From the cell containing the given text, extract its center point as [X, Y] coordinate. 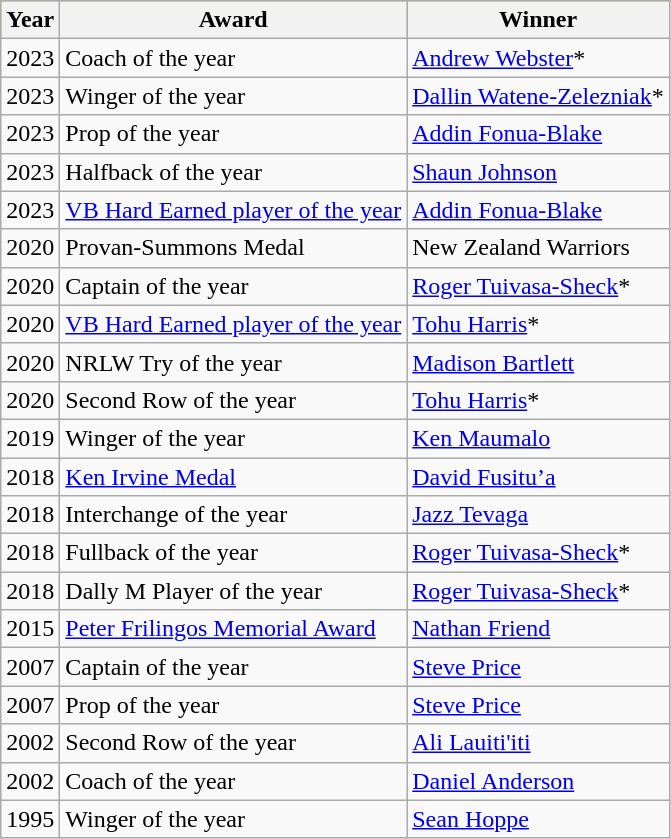
Year [30, 20]
David Fusitu’a [538, 477]
NRLW Try of the year [234, 362]
2019 [30, 438]
Sean Hoppe [538, 819]
New Zealand Warriors [538, 248]
Shaun Johnson [538, 172]
Ken Irvine Medal [234, 477]
2015 [30, 629]
Madison Bartlett [538, 362]
Halfback of the year [234, 172]
Peter Frilingos Memorial Award [234, 629]
Nathan Friend [538, 629]
Ken Maumalo [538, 438]
Dally M Player of the year [234, 591]
Winner [538, 20]
Award [234, 20]
Fullback of the year [234, 553]
Dallin Watene-Zelezniak* [538, 96]
Jazz Tevaga [538, 515]
Ali Lauiti'iti [538, 743]
1995 [30, 819]
Andrew Webster* [538, 58]
Daniel Anderson [538, 781]
Provan-Summons Medal [234, 248]
Interchange of the year [234, 515]
